Extract the (x, y) coordinate from the center of the cell holding the provided text.  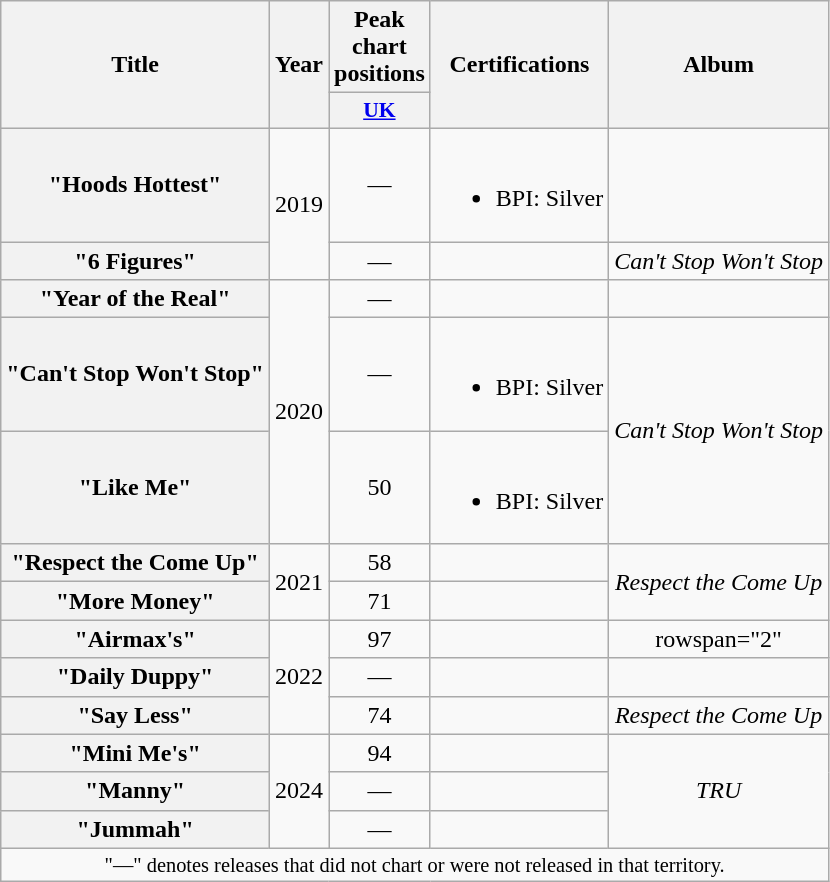
Title (136, 65)
"Can't Stop Won't Stop" (136, 374)
TRU (719, 791)
"—" denotes releases that did not chart or were not released in that territory. (415, 865)
74 (379, 715)
"Airmax's" (136, 639)
"Say Less" (136, 715)
97 (379, 639)
"Manny" (136, 791)
rowspan="2" (719, 639)
"Year of the Real" (136, 299)
"Hoods Hottest" (136, 184)
58 (379, 563)
Peak chart positions (379, 47)
"More Money" (136, 601)
71 (379, 601)
2022 (298, 677)
2020 (298, 412)
Year (298, 65)
"6 Figures" (136, 261)
2019 (298, 204)
2021 (298, 582)
Certifications (519, 65)
Album (719, 65)
"Respect the Come Up" (136, 563)
50 (379, 488)
94 (379, 753)
2024 (298, 791)
"Jummah" (136, 829)
"Mini Me's" (136, 753)
UK (379, 111)
"Daily Duppy" (136, 677)
"Like Me" (136, 488)
